Determine the [X, Y] coordinate at the center of the cell enclosing the given text.  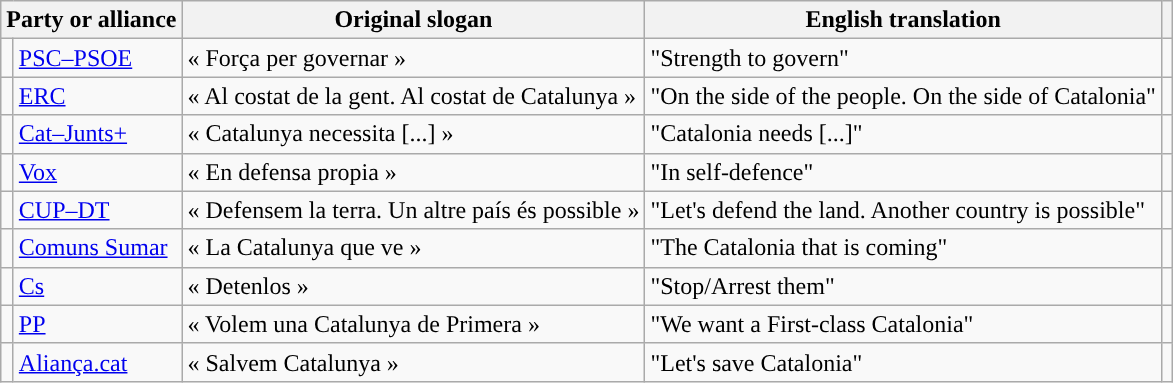
« La Catalunya que ve » [414, 248]
"We want a First-class Catalonia" [904, 324]
Comuns Sumar [98, 248]
English translation [904, 20]
"On the side of the people. On the side of Catalonia" [904, 96]
"The Catalonia that is coming" [904, 248]
"Catalonia needs [...]" [904, 134]
« Al costat de la gent. Al costat de Catalunya » [414, 96]
« Detenlos » [414, 286]
Vox [98, 172]
ERC [98, 96]
« En defensa propia » [414, 172]
"Stop/Arrest them" [904, 286]
CUP–DT [98, 210]
« Volem una Catalunya de Primera » [414, 324]
Cat–Junts+ [98, 134]
« Catalunya necessita [...] » [414, 134]
« Força per governar » [414, 58]
Cs [98, 286]
"Let's save Catalonia" [904, 362]
« Defensem la terra. Un altre país és possible » [414, 210]
"Strength to govern" [904, 58]
« Salvem Catalunya » [414, 362]
Party or alliance [92, 20]
PP [98, 324]
"Let's defend the land. Another country is possible" [904, 210]
PSC–PSOE [98, 58]
"In self-defence" [904, 172]
Original slogan [414, 20]
Aliança.cat [98, 362]
